Capture the cell that displays the provided text and extract its [X, Y] central coordinate. 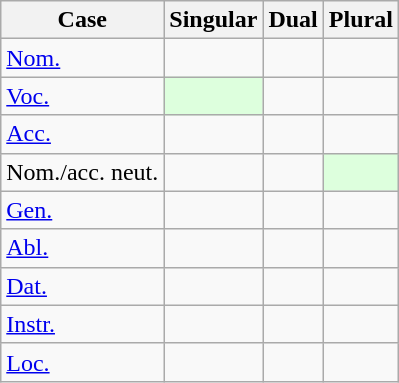
Plural [360, 20]
Dat. [82, 286]
Singular [214, 20]
Loc. [82, 362]
Gen. [82, 210]
Abl. [82, 248]
Case [82, 20]
Nom./acc. neut. [82, 172]
Nom. [82, 58]
Acc. [82, 134]
Instr. [82, 324]
Dual [293, 20]
Voc. [82, 96]
